Detect which cell encompasses the target text, then output its [X, Y] center coordinate. 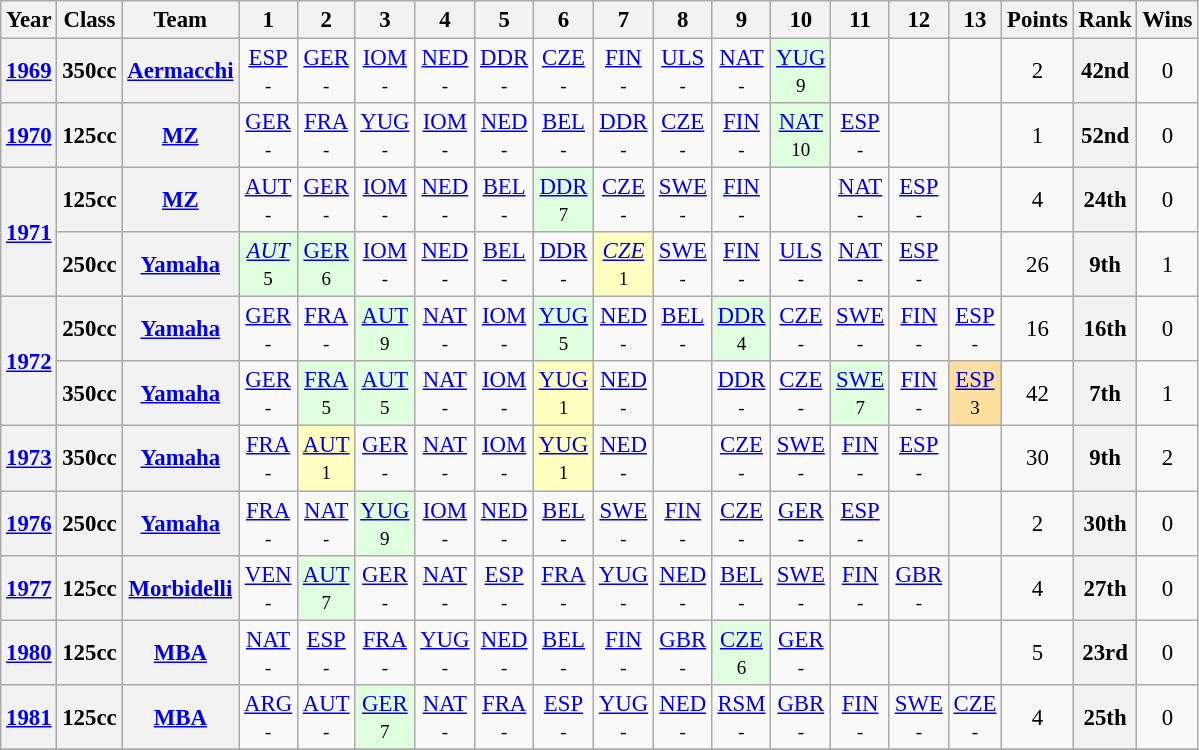
Rank [1105, 20]
AUT9 [385, 330]
30th [1105, 524]
52nd [1105, 136]
1976 [29, 524]
25th [1105, 716]
AUT1 [326, 458]
3 [385, 20]
1977 [29, 588]
24th [1105, 200]
1969 [29, 72]
23rd [1105, 652]
1970 [29, 136]
13 [975, 20]
27th [1105, 588]
Class [90, 20]
FRA5 [326, 394]
GER6 [326, 264]
1973 [29, 458]
1980 [29, 652]
Morbidelli [180, 588]
16 [1038, 330]
11 [860, 20]
Team [180, 20]
6 [564, 20]
12 [918, 20]
Points [1038, 20]
9 [742, 20]
Year [29, 20]
42 [1038, 394]
1971 [29, 232]
DDR4 [742, 330]
30 [1038, 458]
YUG5 [564, 330]
Wins [1168, 20]
DDR7 [564, 200]
26 [1038, 264]
10 [801, 20]
16th [1105, 330]
Aermacchi [180, 72]
1972 [29, 362]
ESP3 [975, 394]
42nd [1105, 72]
CZE6 [742, 652]
1981 [29, 716]
GER7 [385, 716]
RSM- [742, 716]
SWE7 [860, 394]
CZE1 [623, 264]
VEN- [268, 588]
AUT7 [326, 588]
7 [623, 20]
ARG- [268, 716]
7th [1105, 394]
8 [682, 20]
NAT10 [801, 136]
